From the cell containing the given text, extract its center point as (x, y) coordinate. 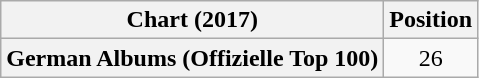
Chart (2017) (192, 20)
German Albums (Offizielle Top 100) (192, 58)
26 (431, 58)
Position (431, 20)
